Output the (x, y) coordinate of the center of the cell containing the given text.  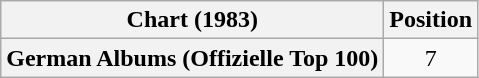
Position (431, 20)
Chart (1983) (192, 20)
7 (431, 58)
German Albums (Offizielle Top 100) (192, 58)
